From the cell containing the given text, extract its center point as [X, Y] coordinate. 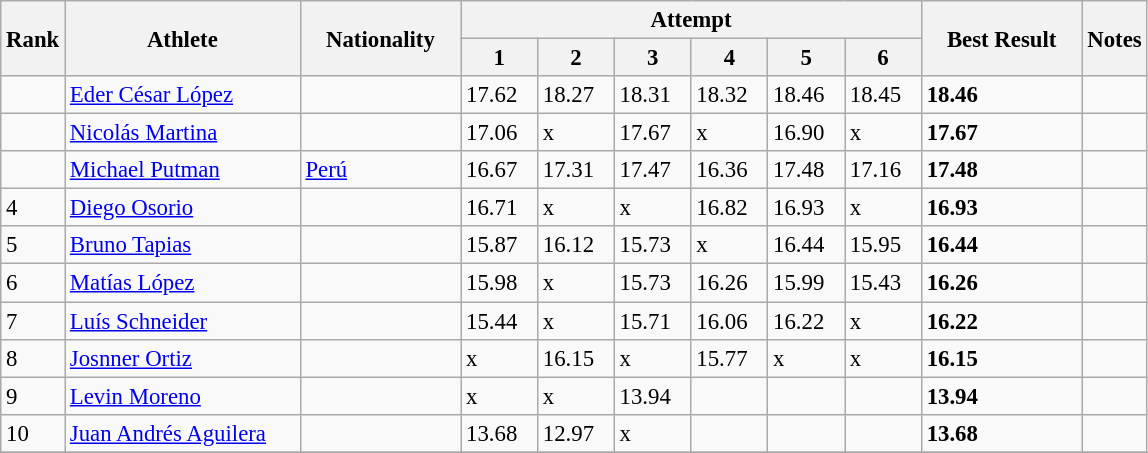
18.32 [730, 95]
18.45 [884, 95]
Josnner Ortiz [183, 358]
Perú [380, 170]
Eder César López [183, 95]
Notes [1114, 38]
2 [576, 58]
16.67 [500, 170]
15.98 [500, 283]
Juan Andrés Aguilera [183, 433]
16.82 [730, 208]
8 [33, 358]
Nicolás Martina [183, 133]
3 [652, 58]
Nationality [380, 38]
16.12 [576, 245]
15.99 [806, 283]
Luís Schneider [183, 321]
16.71 [500, 208]
17.31 [576, 170]
18.27 [576, 95]
10 [33, 433]
Rank [33, 38]
Matías López [183, 283]
17.06 [500, 133]
7 [33, 321]
Attempt [692, 20]
12.97 [576, 433]
16.90 [806, 133]
16.36 [730, 170]
17.16 [884, 170]
16.06 [730, 321]
Bruno Tapias [183, 245]
Michael Putman [183, 170]
Diego Osorio [183, 208]
1 [500, 58]
9 [33, 396]
Athlete [183, 38]
15.95 [884, 245]
17.47 [652, 170]
15.44 [500, 321]
Levin Moreno [183, 396]
15.43 [884, 283]
15.71 [652, 321]
15.77 [730, 358]
Best Result [1002, 38]
15.87 [500, 245]
17.62 [500, 95]
18.31 [652, 95]
